Identify which cell holds the provided text, then report its [x, y] central coordinate. 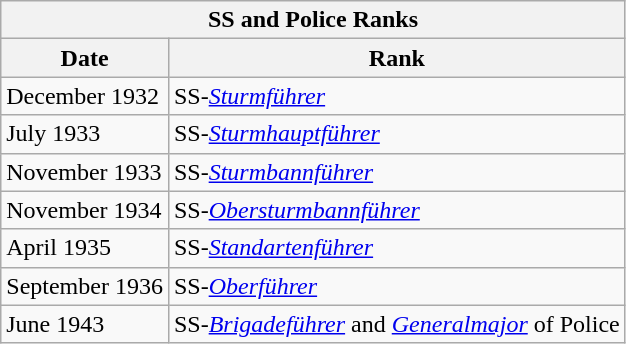
SS and Police Ranks [314, 20]
SS-Obersturmbannführer [396, 210]
April 1935 [85, 248]
SS-Standartenführer [396, 248]
September 1936 [85, 286]
SS-Sturmbannführer [396, 172]
November 1933 [85, 172]
SS-Brigadeführer and Generalmajor of Police [396, 324]
SS-Sturmhauptführer [396, 134]
Rank [396, 58]
July 1933 [85, 134]
Date [85, 58]
November 1934 [85, 210]
SS-Sturmführer [396, 96]
SS-Oberführer [396, 286]
June 1943 [85, 324]
December 1932 [85, 96]
